From the cell containing the given text, extract its center point as (X, Y) coordinate. 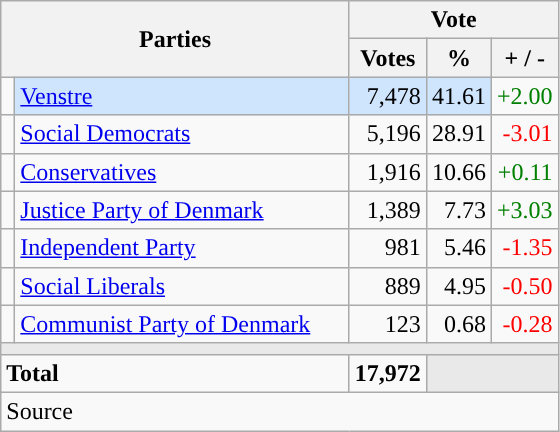
4.95 (458, 286)
Conservatives (182, 172)
0.68 (458, 324)
41.61 (458, 96)
Votes (388, 58)
1,916 (388, 172)
-1.35 (524, 248)
10.66 (458, 172)
Source (280, 411)
7.73 (458, 210)
17,972 (388, 373)
7,478 (388, 96)
5.46 (458, 248)
Vote (454, 20)
-0.50 (524, 286)
% (458, 58)
Venstre (182, 96)
Independent Party (182, 248)
Total (176, 373)
981 (388, 248)
5,196 (388, 134)
+ / - (524, 58)
+2.00 (524, 96)
Parties (176, 39)
28.91 (458, 134)
Communist Party of Denmark (182, 324)
-0.28 (524, 324)
123 (388, 324)
889 (388, 286)
-3.01 (524, 134)
Social Liberals (182, 286)
Justice Party of Denmark (182, 210)
1,389 (388, 210)
+0.11 (524, 172)
Social Democrats (182, 134)
+3.03 (524, 210)
